Pinpoint the cell where the given text exists, returning its (x, y) midpoint coordinate. 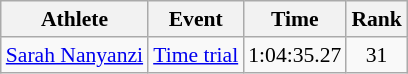
Sarah Nanyanzi (74, 55)
Rank (376, 19)
Time trial (196, 55)
1:04:35.27 (294, 55)
Event (196, 19)
31 (376, 55)
Athlete (74, 19)
Time (294, 19)
